From the cell containing the given text, extract its center point as (X, Y) coordinate. 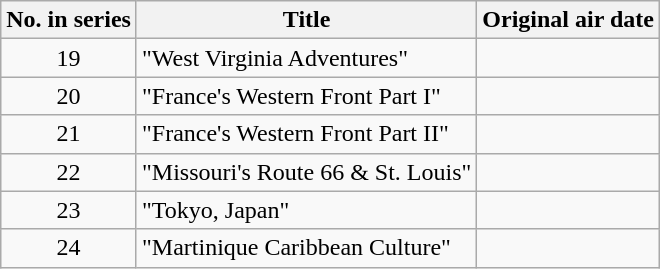
"West Virginia Adventures" (306, 58)
21 (69, 134)
No. in series (69, 20)
"Tokyo, Japan" (306, 210)
24 (69, 248)
Title (306, 20)
"Martinique Caribbean Culture" (306, 248)
"Missouri's Route 66 & St. Louis" (306, 172)
Original air date (568, 20)
"France's Western Front Part I" (306, 96)
22 (69, 172)
19 (69, 58)
"France's Western Front Part II" (306, 134)
23 (69, 210)
20 (69, 96)
